Capture the cell that displays the provided text and extract its [X, Y] central coordinate. 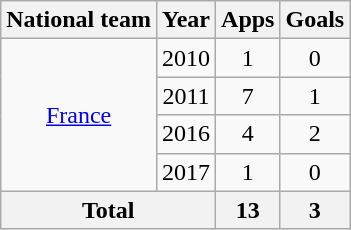
2010 [186, 58]
13 [248, 210]
2011 [186, 96]
3 [315, 210]
2016 [186, 134]
2017 [186, 172]
National team [79, 20]
4 [248, 134]
Total [108, 210]
Apps [248, 20]
2 [315, 134]
Year [186, 20]
Goals [315, 20]
France [79, 115]
7 [248, 96]
